Capture the cell that displays the provided text and extract its [x, y] central coordinate. 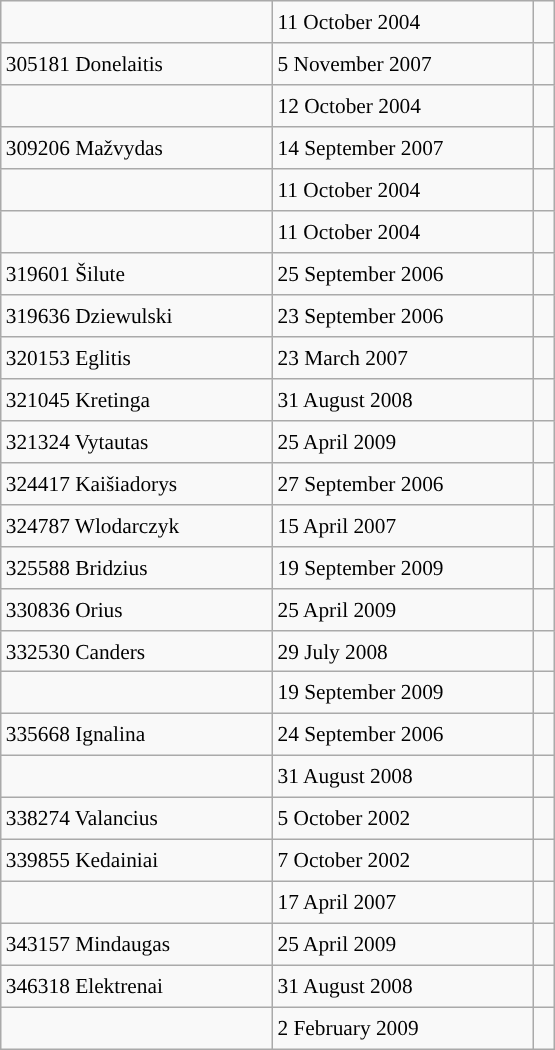
29 July 2008 [402, 651]
332530 Canders [137, 651]
320153 Eglitis [137, 358]
27 September 2006 [402, 483]
305181 Donelaitis [137, 64]
325588 Bridzius [137, 567]
15 April 2007 [402, 525]
346318 Elektrenai [137, 986]
319601 Šilute [137, 274]
321324 Vytautas [137, 441]
25 September 2006 [402, 274]
5 October 2002 [402, 819]
2 February 2009 [402, 1028]
5 November 2007 [402, 64]
321045 Kretinga [137, 399]
23 March 2007 [402, 358]
309206 Mažvydas [137, 148]
335668 Ignalina [137, 735]
339855 Kedainiai [137, 861]
343157 Mindaugas [137, 945]
319636 Dziewulski [137, 316]
324787 Wlodarczyk [137, 525]
324417 Kaišiadorys [137, 483]
17 April 2007 [402, 903]
24 September 2006 [402, 735]
338274 Valancius [137, 819]
14 September 2007 [402, 148]
7 October 2002 [402, 861]
12 October 2004 [402, 106]
23 September 2006 [402, 316]
330836 Orius [137, 609]
